Scan for the cell matching the given text and deliver its [x, y] coordinate at center. 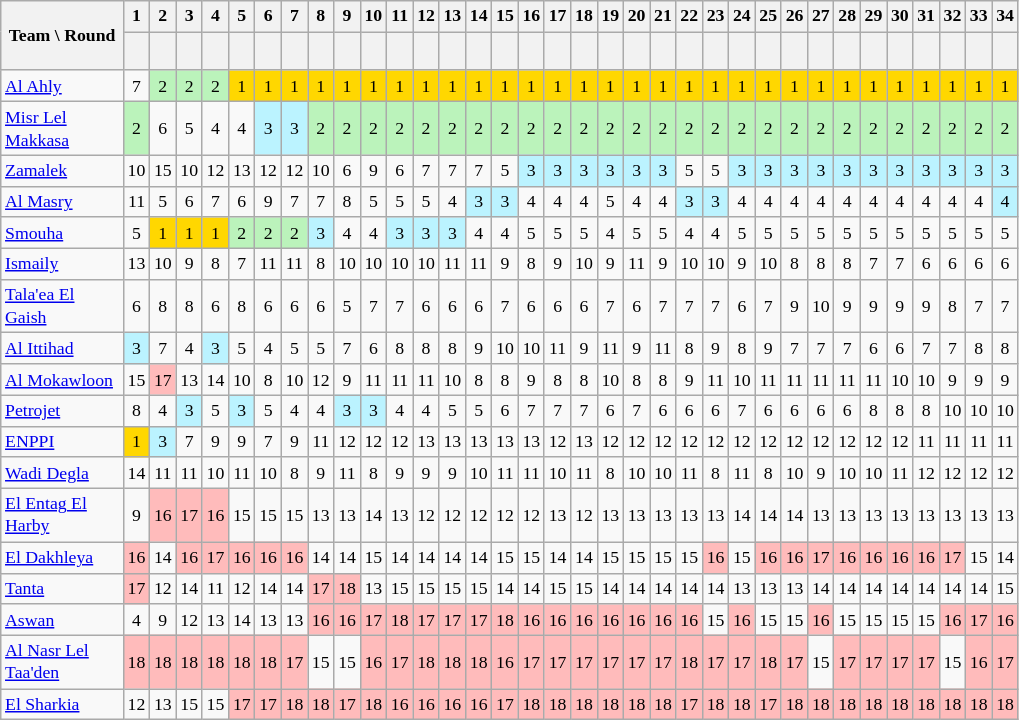
Al Mokawloon [62, 380]
Misr Lel Makkasa [62, 128]
Smouha [62, 232]
El Sharkia [62, 704]
Aswan [62, 620]
Petrojet [62, 410]
ENPPI [62, 442]
23 [715, 16]
30 [900, 16]
Team \ Round [62, 36]
21 [663, 16]
Tala'ea El Gaish [62, 306]
Zamalek [62, 170]
Al Masry [62, 202]
Tanta [62, 588]
29 [873, 16]
20 [636, 16]
19 [610, 16]
24 [742, 16]
Al Nasr Lel Taa'den [62, 662]
26 [794, 16]
27 [821, 16]
28 [847, 16]
El Dakhleya [62, 558]
34 [1005, 16]
25 [768, 16]
Wadi Degla [62, 472]
31 [926, 16]
Al Ahly [62, 86]
El Entag El Harby [62, 515]
22 [689, 16]
32 [952, 16]
Ismaily [62, 264]
33 [979, 16]
Al Ittihad [62, 348]
